Provide the (x, y) coordinate of the cell's center where the given text is located.  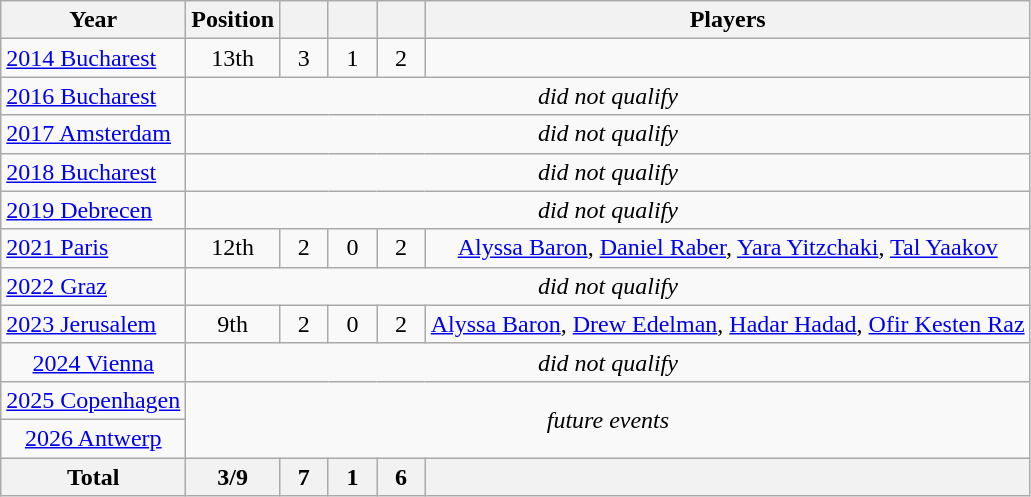
Total (94, 477)
2025 Copenhagen (94, 400)
Year (94, 20)
2022 Graz (94, 286)
future events (608, 419)
2021 Paris (94, 248)
3/9 (233, 477)
12th (233, 248)
2019 Debrecen (94, 210)
2018 Bucharest (94, 172)
7 (304, 477)
6 (402, 477)
2024 Vienna (94, 362)
2026 Antwerp (94, 438)
3 (304, 58)
Players (728, 20)
2017 Amsterdam (94, 134)
9th (233, 324)
Alyssa Baron, Daniel Raber, Yara Yitzchaki, Tal Yaakov (728, 248)
Alyssa Baron, Drew Edelman, Hadar Hadad, Ofir Kesten Raz (728, 324)
2014 Bucharest (94, 58)
13th (233, 58)
Position (233, 20)
2016 Bucharest (94, 96)
2023 Jerusalem (94, 324)
